Search for the cell housing the specified text and yield its [x, y] center coordinate. 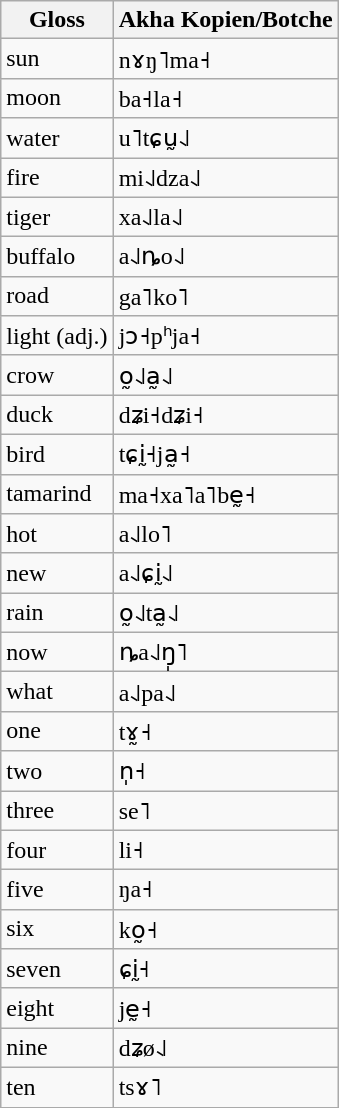
moon [57, 98]
tɕḭ˧ja̰˧ [226, 454]
jɔ˧pʰja˧ [226, 336]
xa˨˩la˨˩ [226, 217]
ɕḭ˧ [226, 969]
two [57, 771]
light (adj.) [57, 336]
dʑi˧dʑi˧ [226, 415]
Gloss [57, 20]
tamarind [57, 494]
crow [57, 375]
nɤŋ˥ma˧ [226, 59]
jḛ˧ [226, 1008]
road [57, 296]
new [57, 573]
u˥tɕṵ˨˩ [226, 138]
now [57, 652]
ten [57, 1087]
a˨˩pa˨˩ [226, 692]
ko̰˧ [226, 929]
three [57, 810]
seven [57, 969]
o̰˨˩a̰˨˩ [226, 375]
six [57, 929]
o̰˨˩ta̰˨˩ [226, 613]
what [57, 692]
four [57, 850]
fire [57, 178]
eight [57, 1008]
li˧ [226, 850]
bird [57, 454]
a˨˩ȵo˨˩ [226, 257]
n̩˧ [226, 771]
ba˧la˧ [226, 98]
tɤ̰˧ [226, 731]
one [57, 731]
rain [57, 613]
nine [57, 1048]
ga˥ko˥ [226, 296]
ŋa˧ [226, 890]
duck [57, 415]
mi˨˩dza˨˩ [226, 178]
dʑø˨˩ [226, 1048]
a˨˩lo˥ [226, 534]
sun [57, 59]
a˨˩ɕḭ˨˩ [226, 573]
ma˧xa˥a˥bḛ˧ [226, 494]
five [57, 890]
tsɤ˥ [226, 1087]
tiger [57, 217]
ȵa˨˩ŋ̩˥ [226, 652]
buffalo [57, 257]
se˥ [226, 810]
Akha Kopien/Botche [226, 20]
water [57, 138]
hot [57, 534]
